Capture the cell that displays the provided text and extract its (x, y) central coordinate. 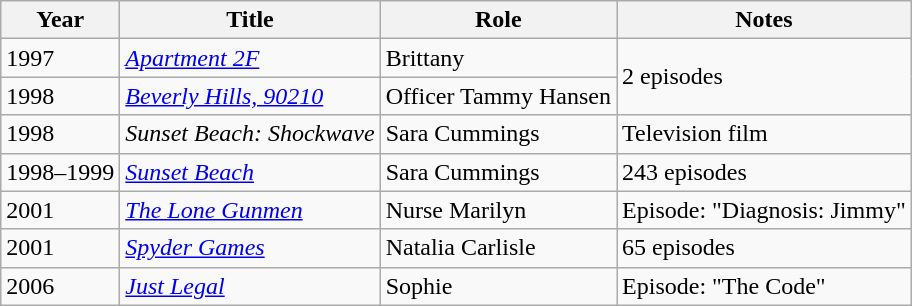
2006 (60, 286)
Nurse Marilyn (498, 210)
Brittany (498, 58)
Title (250, 20)
The Lone Gunmen (250, 210)
Year (60, 20)
Officer Tammy Hansen (498, 96)
Episode: "Diagnosis: Jimmy" (764, 210)
Sunset Beach (250, 172)
2 episodes (764, 77)
Sunset Beach: Shockwave (250, 134)
Natalia Carlisle (498, 248)
Sophie (498, 286)
243 episodes (764, 172)
1997 (60, 58)
Episode: "The Code" (764, 286)
65 episodes (764, 248)
Spyder Games (250, 248)
1998–1999 (60, 172)
Role (498, 20)
Apartment 2F (250, 58)
Notes (764, 20)
Just Legal (250, 286)
Television film (764, 134)
Beverly Hills, 90210 (250, 96)
